Scan for the cell matching the given text and deliver its (X, Y) coordinate at center. 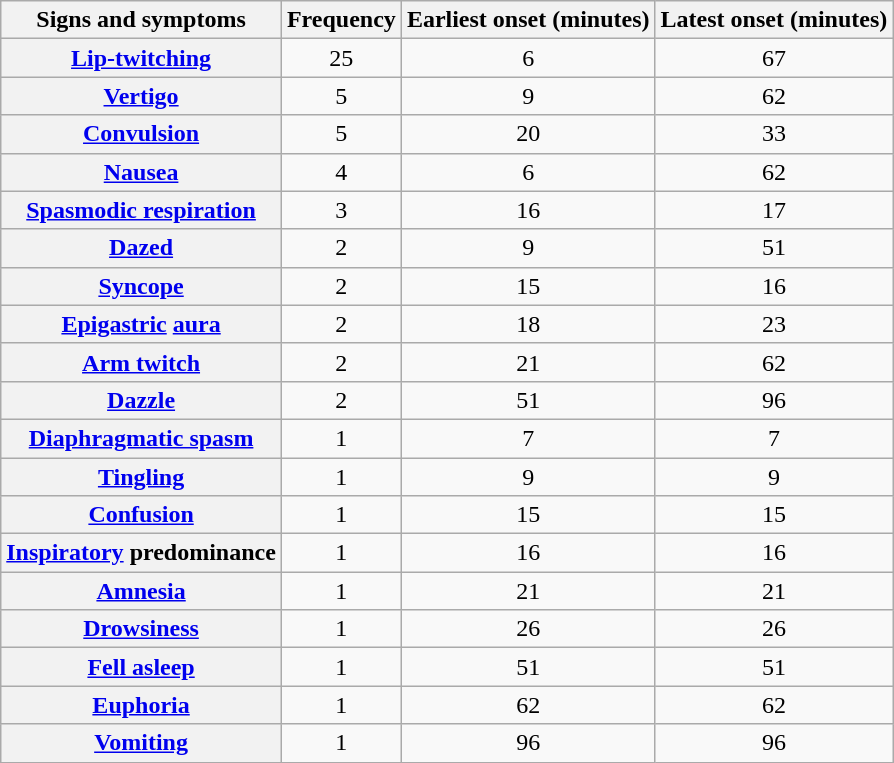
Signs and symptoms (142, 20)
Lip-twitching (142, 58)
33 (774, 134)
Frequency (341, 20)
Inspiratory predominance (142, 553)
67 (774, 58)
Tingling (142, 477)
Diaphragmatic spasm (142, 438)
4 (341, 172)
Dazzle (142, 400)
Drowsiness (142, 629)
3 (341, 210)
Nausea (142, 172)
Euphoria (142, 705)
Spasmodic respiration (142, 210)
25 (341, 58)
Amnesia (142, 591)
18 (528, 324)
Latest onset (minutes) (774, 20)
Dazed (142, 248)
Arm twitch (142, 362)
23 (774, 324)
Vertigo (142, 96)
20 (528, 134)
Syncope (142, 286)
Confusion (142, 515)
Vomiting (142, 743)
Convulsion (142, 134)
17 (774, 210)
Epigastric aura (142, 324)
Earliest onset (minutes) (528, 20)
Fell asleep (142, 667)
